Determine the [X, Y] coordinate at the center of the cell enclosing the given text.  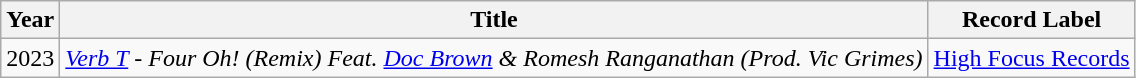
High Focus Records [1032, 58]
Year [30, 20]
Record Label [1032, 20]
Title [494, 20]
Verb T - Four Oh! (Remix) Feat. Doc Brown & Romesh Ranganathan (Prod. Vic Grimes) [494, 58]
2023 [30, 58]
